Determine the [x, y] coordinate at the center of the cell enclosing the given text.  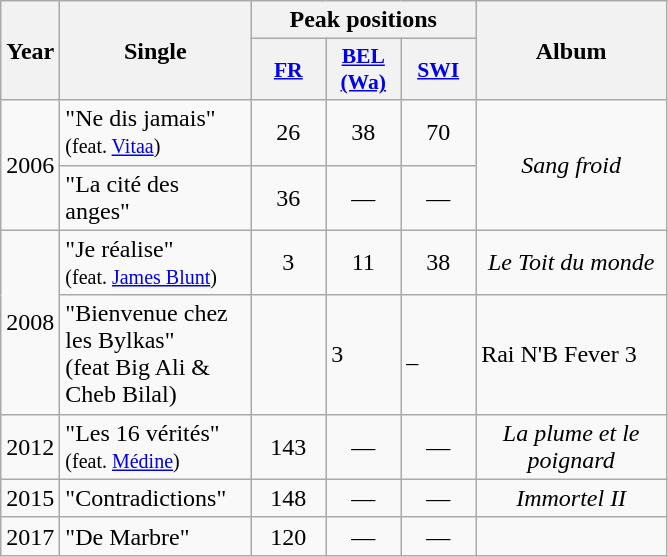
"Bienvenue chez les Bylkas"(feat Big Ali & Cheb Bilal) [156, 354]
Sang froid [572, 165]
148 [288, 498]
"La cité des anges" [156, 198]
"De Marbre" [156, 536]
FR [288, 70]
36 [288, 198]
Le Toit du monde [572, 262]
"Ne dis jamais" (feat. Vitaa) [156, 132]
"Les 16 vérités" (feat. Médine) [156, 446]
2008 [30, 322]
2017 [30, 536]
SWI [438, 70]
La plume et le poignard [572, 446]
Year [30, 50]
"Je réalise" (feat. James Blunt) [156, 262]
Album [572, 50]
"Contradictions" [156, 498]
Immortel II [572, 498]
Peak positions [364, 20]
11 [364, 262]
2006 [30, 165]
Rai N'B Fever 3 [572, 354]
120 [288, 536]
26 [288, 132]
_ [438, 354]
143 [288, 446]
70 [438, 132]
2012 [30, 446]
2015 [30, 498]
BEL (Wa) [364, 70]
Single [156, 50]
